From the cell containing the given text, extract its center point as [X, Y] coordinate. 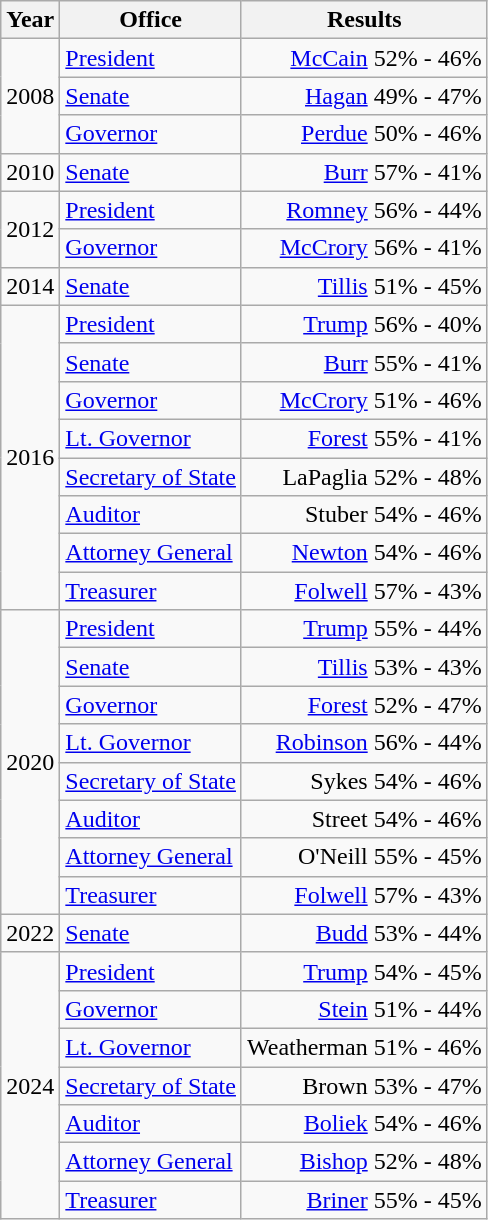
Results [364, 20]
Trump 54% - 45% [364, 971]
Bishop 52% - 48% [364, 1162]
Trump 56% - 40% [364, 324]
Robinson 56% - 44% [364, 743]
Burr 57% - 41% [364, 172]
Stein 51% - 44% [364, 1009]
2008 [30, 96]
McCrory 56% - 41% [364, 248]
Romney 56% - 44% [364, 210]
Weatherman 51% - 46% [364, 1047]
2022 [30, 933]
Sykes 54% - 46% [364, 781]
LaPaglia 52% - 48% [364, 477]
Burr 55% - 41% [364, 362]
2010 [30, 172]
Trump 55% - 44% [364, 629]
McCrory 51% - 46% [364, 400]
Newton 54% - 46% [364, 553]
Year [30, 20]
Tillis 51% - 45% [364, 286]
Hagan 49% - 47% [364, 96]
Forest 52% - 47% [364, 705]
Forest 55% - 41% [364, 438]
Budd 53% - 44% [364, 933]
2024 [30, 1085]
Office [151, 20]
2020 [30, 762]
Perdue 50% - 46% [364, 134]
Brown 53% - 47% [364, 1085]
Tillis 53% - 43% [364, 667]
Street 54% - 46% [364, 819]
O'Neill 55% - 45% [364, 857]
2014 [30, 286]
Briner 55% - 45% [364, 1200]
McCain 52% - 46% [364, 58]
2012 [30, 229]
Stuber 54% - 46% [364, 515]
Boliek 54% - 46% [364, 1124]
2016 [30, 457]
